Search for the cell housing the specified text and yield its [X, Y] center coordinate. 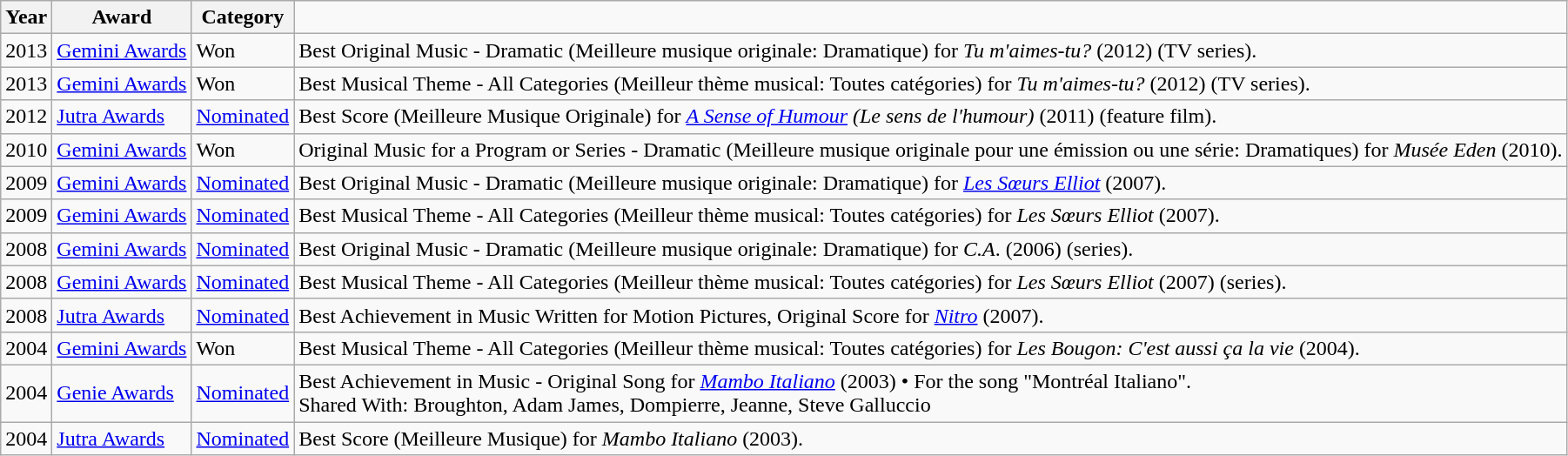
Year [26, 17]
Best Score (Meilleure Musique) for Mambo Italiano (2003). [931, 438]
Best Achievement in Music Written for Motion Pictures, Original Score for Nitro (2007). [931, 315]
Best Musical Theme - All Categories (Meilleur thème musical: Toutes catégories) for Les Sœurs Elliot (2007). [931, 216]
Best Original Music - Dramatic (Meilleure musique originale: Dramatique) for Tu m'aimes-tu? (2012) (TV series). [931, 50]
2010 [26, 150]
Best Musical Theme - All Categories (Meilleur thème musical: Toutes catégories) for Les Sœurs Elliot (2007) (series). [931, 282]
Best Musical Theme - All Categories (Meilleur thème musical: Toutes catégories) for Les Bougon: C'est aussi ça la vie (2004). [931, 348]
Original Music for a Program or Series - Dramatic (Meilleure musique originale pour une émission ou une série: Dramatiques) for Musée Eden (2010). [931, 150]
2012 [26, 117]
Best Score (Meilleure Musique Originale) for A Sense of Humour (Le sens de l'humour) (2011) (feature film). [931, 117]
Best Original Music - Dramatic (Meilleure musique originale: Dramatique) for C.A. (2006) (series). [931, 249]
Best Musical Theme - All Categories (Meilleur thème musical: Toutes catégories) for Tu m'aimes-tu? (2012) (TV series). [931, 84]
Best Original Music - Dramatic (Meilleure musique originale: Dramatique) for Les Sœurs Elliot (2007). [931, 183]
Genie Awards [122, 393]
Category [243, 17]
Award [122, 17]
